From the cell containing the given text, extract its center point as [x, y] coordinate. 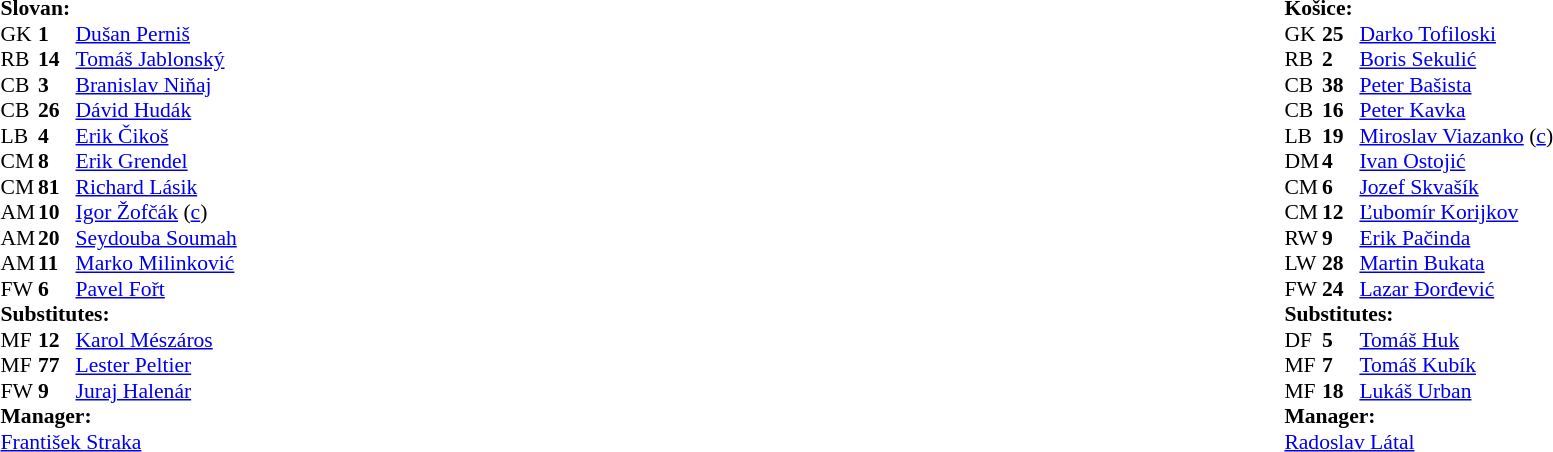
Karol Mészáros [156, 340]
Ľubomír Korijkov [1456, 213]
3 [57, 85]
Juraj Halenár [156, 391]
Miroslav Viazanko (c) [1456, 136]
Jozef Skvašík [1456, 187]
1 [57, 34]
Erik Čikoš [156, 136]
Marko Milinković [156, 263]
Peter Bašista [1456, 85]
Lester Peltier [156, 365]
Darko Tofiloski [1456, 34]
Tomáš Kubík [1456, 365]
19 [1341, 136]
11 [57, 263]
Branislav Niňaj [156, 85]
8 [57, 161]
Richard Lásik [156, 187]
Erik Grendel [156, 161]
14 [57, 59]
Dušan Perniš [156, 34]
Lukáš Urban [1456, 391]
77 [57, 365]
Ivan Ostojić [1456, 161]
Dávid Hudák [156, 111]
DM [1303, 161]
26 [57, 111]
Tomáš Jablonský [156, 59]
10 [57, 213]
DF [1303, 340]
Lazar Đorđević [1456, 289]
Igor Žofčák (c) [156, 213]
Tomáš Huk [1456, 340]
LW [1303, 263]
20 [57, 238]
Boris Sekulić [1456, 59]
RW [1303, 238]
38 [1341, 85]
25 [1341, 34]
2 [1341, 59]
7 [1341, 365]
Peter Kavka [1456, 111]
5 [1341, 340]
Erik Pačinda [1456, 238]
Seydouba Soumah [156, 238]
16 [1341, 111]
24 [1341, 289]
Martin Bukata [1456, 263]
81 [57, 187]
18 [1341, 391]
Pavel Fořt [156, 289]
28 [1341, 263]
